Provide the [x, y] coordinate of the cell's center where the given text is located.  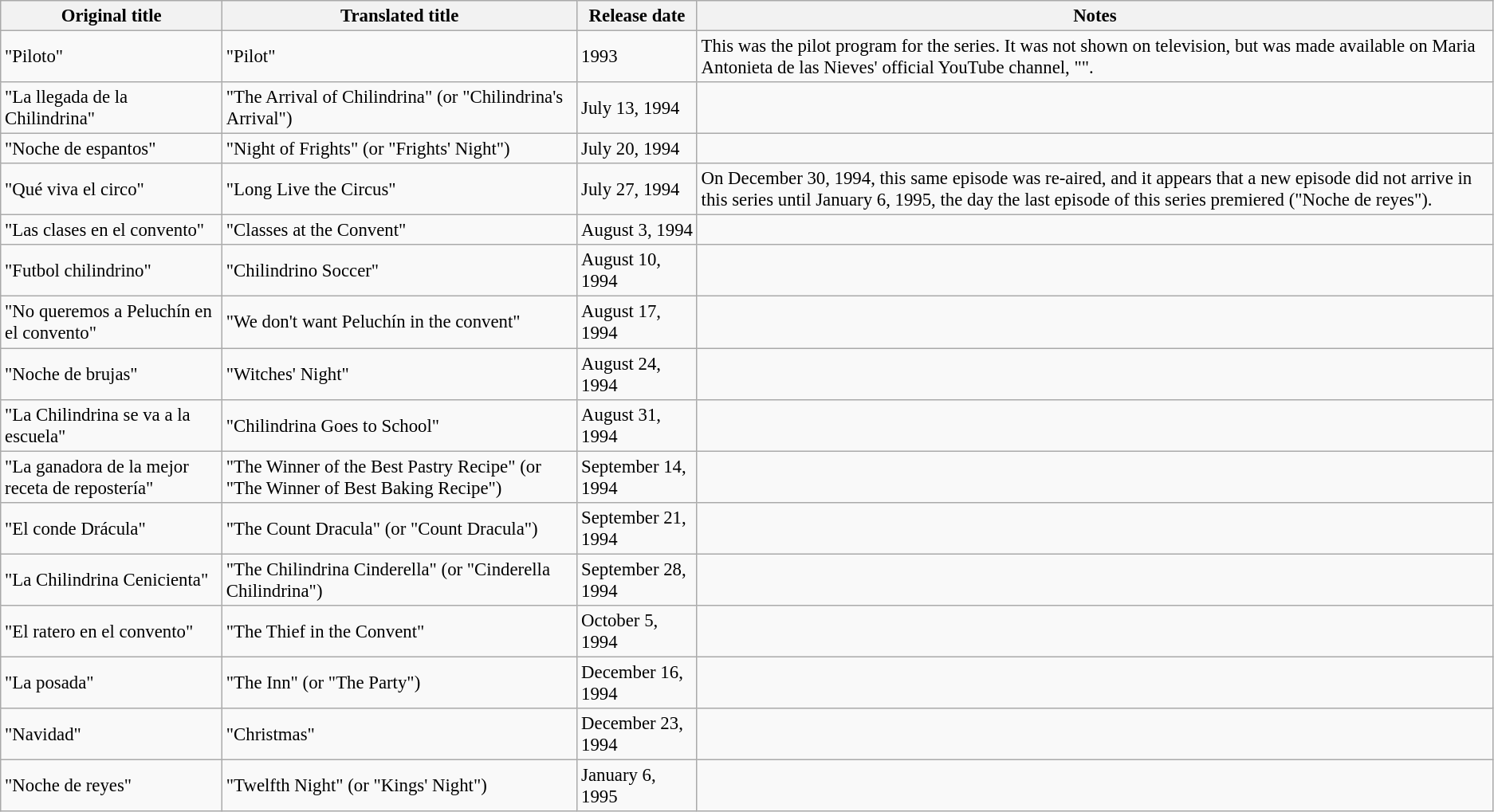
"The Thief in the Convent" [400, 631]
August 24, 1994 [638, 375]
"Piloto" [112, 57]
"No queremos a Peluchín en el convento" [112, 322]
"Noche de espantos" [112, 149]
July 13, 1994 [638, 108]
Original title [112, 16]
"Christmas" [400, 735]
Translated title [400, 16]
"El ratero en el convento" [112, 631]
"The Chilindrina Cinderella" (or "Cinderella Chilindrina") [400, 580]
January 6, 1995 [638, 786]
"The Inn" (or "The Party") [400, 682]
"La Chilindrina Cenicienta" [112, 580]
July 27, 1994 [638, 190]
"Chilindrina Goes to School" [400, 426]
1993 [638, 57]
"El conde Drácula" [112, 528]
"La ganadora de la mejor receta de repostería" [112, 477]
September 14, 1994 [638, 477]
"La llegada de la Chilindrina" [112, 108]
"The Count Dracula" (or "Count Dracula") [400, 528]
August 17, 1994 [638, 322]
"Noche de brujas" [112, 375]
"The Winner of the Best Pastry Recipe" (or "The Winner of Best Baking Recipe") [400, 477]
August 31, 1994 [638, 426]
"The Arrival of Chilindrina" (or "Chilindrina's Arrival") [400, 108]
September 21, 1994 [638, 528]
August 10, 1994 [638, 271]
October 5, 1994 [638, 631]
"La Chilindrina se va a la escuela" [112, 426]
"Noche de reyes" [112, 786]
"Qué viva el circo" [112, 190]
"Pilot" [400, 57]
Notes [1095, 16]
"Las clases en el convento" [112, 230]
"La posada" [112, 682]
Release date [638, 16]
"Witches' Night" [400, 375]
"Futbol chilindrino" [112, 271]
December 16, 1994 [638, 682]
August 3, 1994 [638, 230]
"Navidad" [112, 735]
"Chilindrino Soccer" [400, 271]
July 20, 1994 [638, 149]
December 23, 1994 [638, 735]
"Twelfth Night" (or "Kings' Night") [400, 786]
"We don't want Peluchín in the convent" [400, 322]
"Long Live the Circus" [400, 190]
"Night of Frights" (or "Frights' Night") [400, 149]
September 28, 1994 [638, 580]
"Classes at the Convent" [400, 230]
